Output the (X, Y) coordinate of the center of the cell containing the given text.  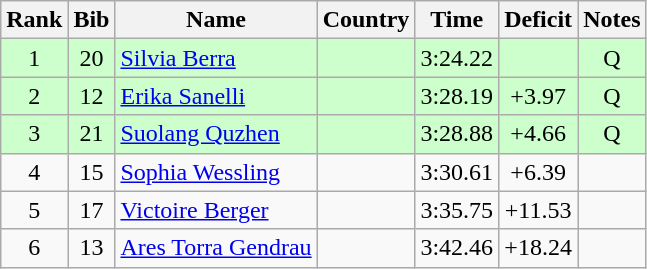
3:42.46 (457, 248)
5 (34, 210)
Bib (92, 20)
2 (34, 96)
+6.39 (538, 172)
21 (92, 134)
Suolang Quzhen (216, 134)
+3.97 (538, 96)
Notes (612, 20)
3:30.61 (457, 172)
3:28.19 (457, 96)
3:28.88 (457, 134)
+18.24 (538, 248)
3:24.22 (457, 58)
15 (92, 172)
Sophia Wessling (216, 172)
+11.53 (538, 210)
1 (34, 58)
17 (92, 210)
Country (366, 20)
12 (92, 96)
Victoire Berger (216, 210)
6 (34, 248)
3 (34, 134)
13 (92, 248)
Rank (34, 20)
Time (457, 20)
3:35.75 (457, 210)
Erika Sanelli (216, 96)
Deficit (538, 20)
+4.66 (538, 134)
Ares Torra Gendrau (216, 248)
4 (34, 172)
Silvia Berra (216, 58)
20 (92, 58)
Name (216, 20)
